From the cell containing the given text, extract its center point as (X, Y) coordinate. 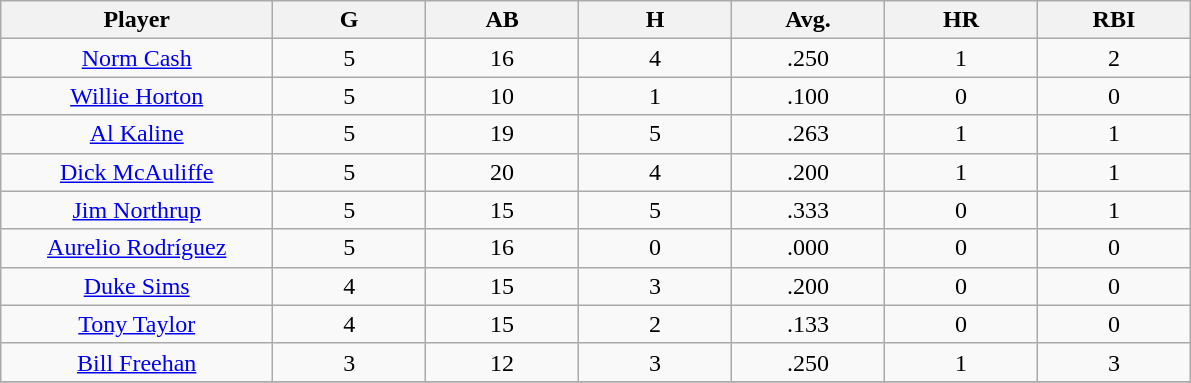
HR (960, 20)
AB (502, 20)
.133 (808, 324)
G (350, 20)
Aurelio Rodríguez (137, 248)
Dick McAuliffe (137, 172)
19 (502, 134)
Avg. (808, 20)
H (656, 20)
12 (502, 362)
Bill Freehan (137, 362)
RBI (1114, 20)
Tony Taylor (137, 324)
Al Kaline (137, 134)
.333 (808, 210)
10 (502, 96)
Willie Horton (137, 96)
Jim Northrup (137, 210)
.263 (808, 134)
Duke Sims (137, 286)
.100 (808, 96)
.000 (808, 248)
20 (502, 172)
Norm Cash (137, 58)
Player (137, 20)
